Provide the [x, y] coordinate of the cell's center where the given text is located.  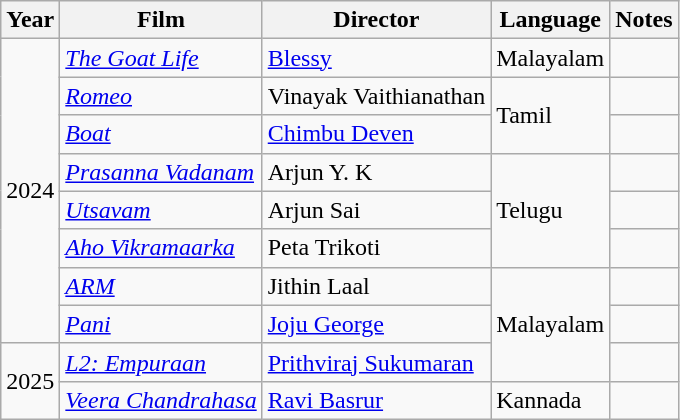
Telugu [550, 210]
Veera Chandrahasa [161, 400]
Language [550, 20]
Peta Trikoti [376, 248]
Prasanna Vadanam [161, 172]
Notes [644, 20]
Pani [161, 324]
Chimbu Deven [376, 134]
ARM [161, 286]
2025 [30, 381]
The Goat Life [161, 58]
L2: Empuraan [161, 362]
Arjun Y. K [376, 172]
Blessy [376, 58]
Year [30, 20]
Prithviraj Sukumaran [376, 362]
Boat [161, 134]
Film [161, 20]
2024 [30, 191]
Arjun Sai [376, 210]
Joju George [376, 324]
Director [376, 20]
Jithin Laal [376, 286]
Tamil [550, 115]
Aho Vikramaarka [161, 248]
Vinayak Vaithianathan [376, 96]
Romeo [161, 96]
Ravi Basrur [376, 400]
Utsavam [161, 210]
Kannada [550, 400]
